Search for the cell housing the specified text and yield its (X, Y) center coordinate. 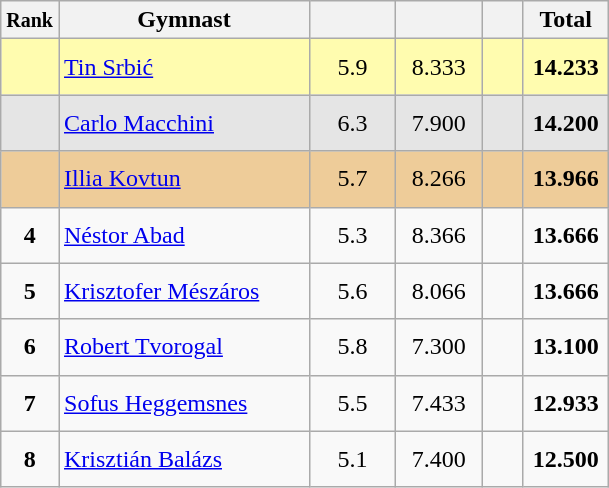
Tin Srbić (184, 67)
8.266 (439, 179)
Total (566, 20)
8 (30, 459)
7.433 (439, 403)
5.9 (353, 67)
8.366 (439, 235)
7.900 (439, 123)
4 (30, 235)
13.100 (566, 347)
Rank (30, 20)
5.3 (353, 235)
5.5 (353, 403)
5 (30, 291)
7 (30, 403)
13.966 (566, 179)
5.7 (353, 179)
Illia Kovtun (184, 179)
7.300 (439, 347)
14.233 (566, 67)
Carlo Macchini (184, 123)
Néstor Abad (184, 235)
8.333 (439, 67)
Krisztofer Mészáros (184, 291)
6.3 (353, 123)
5.1 (353, 459)
12.933 (566, 403)
12.500 (566, 459)
Sofus Heggemsnes (184, 403)
5.6 (353, 291)
Krisztián Balázs (184, 459)
14.200 (566, 123)
7.400 (439, 459)
5.8 (353, 347)
6 (30, 347)
Robert Tvorogal (184, 347)
Gymnast (184, 20)
8.066 (439, 291)
